For the text-containing cell, return its midpoint in (x, y) coordinate format. 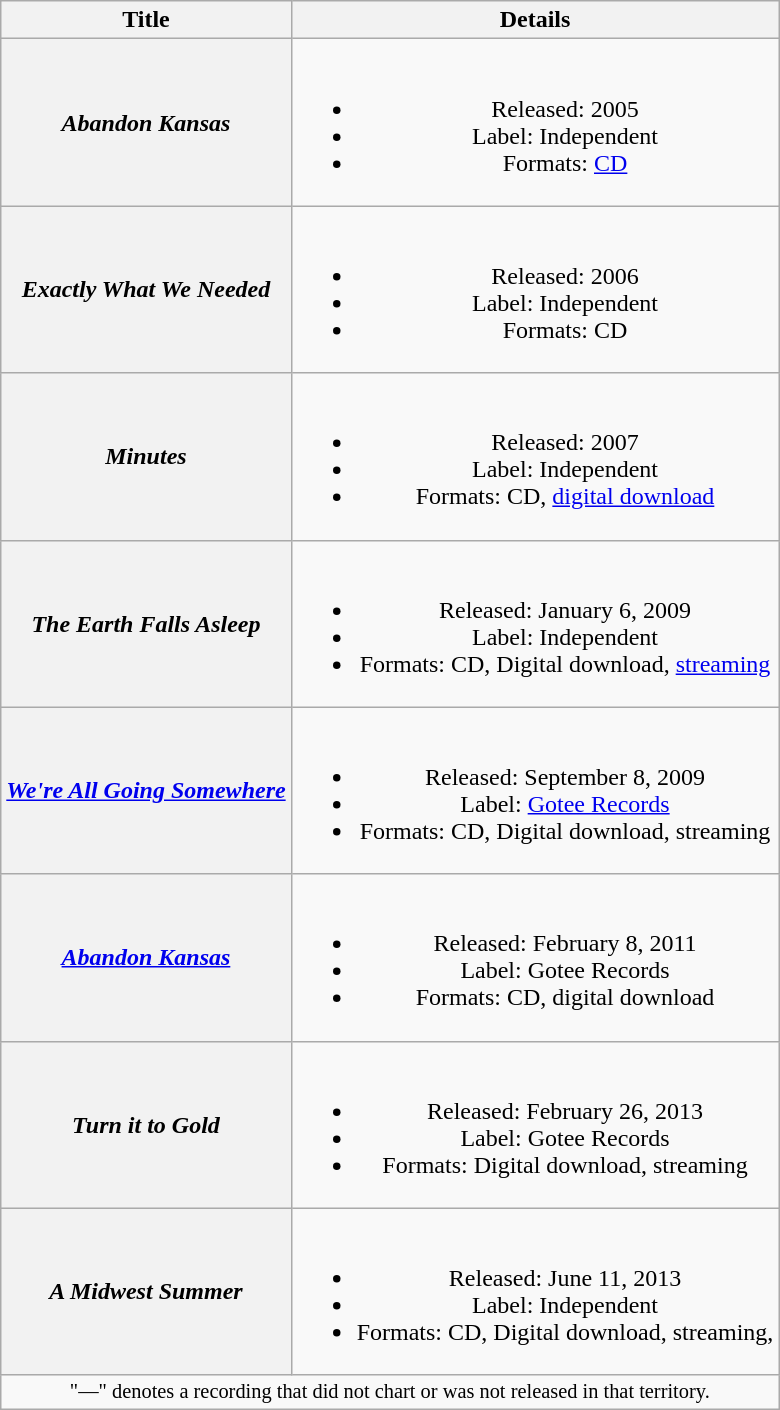
A Midwest Summer (146, 1292)
Title (146, 20)
Released: 2005Label: IndependentFormats: CD (535, 122)
Released: February 26, 2013Label: Gotee RecordsFormats: Digital download, streaming (535, 1124)
Details (535, 20)
Exactly What We Needed (146, 290)
The Earth Falls Asleep (146, 624)
Turn it to Gold (146, 1124)
We're All Going Somewhere (146, 790)
Released: June 11, 2013Label: IndependentFormats: CD, Digital download, streaming, (535, 1292)
Minutes (146, 456)
Released: September 8, 2009Label: Gotee RecordsFormats: CD, Digital download, streaming (535, 790)
"—" denotes a recording that did not chart or was not released in that territory. (390, 1392)
Released: 2006Label: IndependentFormats: CD (535, 290)
Released: February 8, 2011Label: Gotee RecordsFormats: CD, digital download (535, 958)
Released: January 6, 2009Label: IndependentFormats: CD, Digital download, streaming (535, 624)
Released: 2007Label: IndependentFormats: CD, digital download (535, 456)
